Return the [X, Y] coordinate for the center point of the cell that contains the specified text.  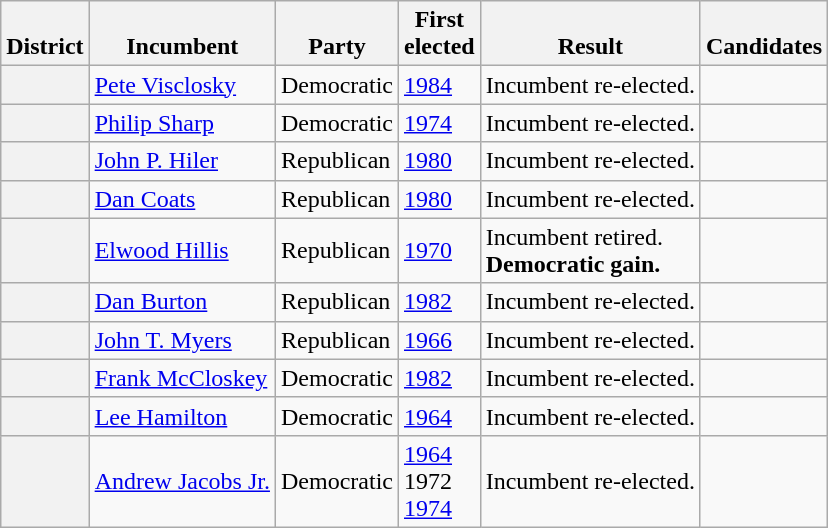
1974 [439, 123]
1964 [439, 416]
Result [590, 34]
Philip Sharp [182, 123]
Pete Visclosky [182, 85]
Elwood Hillis [182, 250]
1970 [439, 250]
19641972 1974 [439, 481]
Dan Burton [182, 302]
1966 [439, 340]
Firstelected [439, 34]
Incumbent [182, 34]
Dan Coats [182, 199]
Frank McCloskey [182, 378]
Candidates [764, 34]
John T. Myers [182, 340]
1984 [439, 85]
Party [336, 34]
Andrew Jacobs Jr. [182, 481]
Lee Hamilton [182, 416]
John P. Hiler [182, 161]
District [45, 34]
Incumbent retired.Democratic gain. [590, 250]
